Return the (x, y) coordinate for the center point of the cell that contains the specified text.  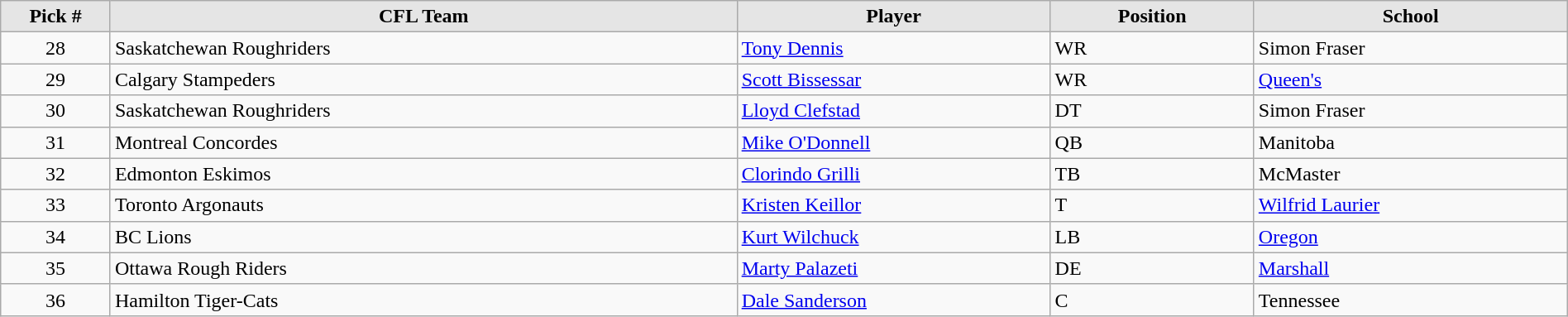
Montreal Concordes (423, 142)
Pick # (56, 17)
Scott Bissessar (893, 79)
29 (56, 79)
Player (893, 17)
36 (56, 300)
Queen's (1411, 79)
Calgary Stampeders (423, 79)
34 (56, 237)
Marty Palazeti (893, 268)
Position (1152, 17)
31 (56, 142)
LB (1152, 237)
Marshall (1411, 268)
Tony Dennis (893, 48)
Toronto Argonauts (423, 205)
35 (56, 268)
Lloyd Clefstad (893, 111)
C (1152, 300)
Wilfrid Laurier (1411, 205)
McMaster (1411, 174)
Hamilton Tiger-Cats (423, 300)
DE (1152, 268)
BC Lions (423, 237)
Kurt Wilchuck (893, 237)
33 (56, 205)
Manitoba (1411, 142)
Dale Sanderson (893, 300)
Mike O'Donnell (893, 142)
Edmonton Eskimos (423, 174)
Oregon (1411, 237)
30 (56, 111)
32 (56, 174)
Ottawa Rough Riders (423, 268)
School (1411, 17)
QB (1152, 142)
TB (1152, 174)
Clorindo Grilli (893, 174)
Kristen Keillor (893, 205)
28 (56, 48)
CFL Team (423, 17)
DT (1152, 111)
Tennessee (1411, 300)
T (1152, 205)
